Determine the [X, Y] coordinate at the center of the cell enclosing the given text.  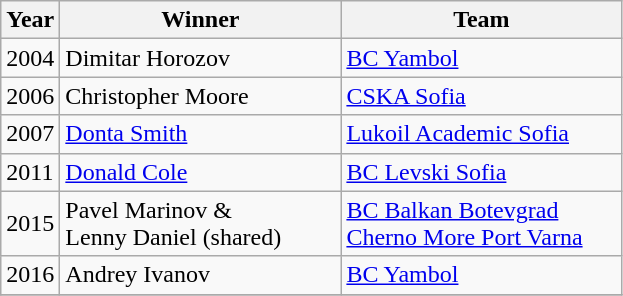
Dimitar Horozov [200, 58]
2015 [30, 224]
Pavel Marinov & Lenny Daniel (shared) [200, 224]
Year [30, 20]
2007 [30, 134]
2011 [30, 172]
2006 [30, 96]
Winner [200, 20]
2004 [30, 58]
2016 [30, 275]
Andrey Ivanov [200, 275]
BC Balkan BotevgradCherno More Port Varna [482, 224]
CSKA Sofia [482, 96]
Christopher Moore [200, 96]
Donald Cole [200, 172]
Donta Smith [200, 134]
Lukoil Academic Sofia [482, 134]
BC Levski Sofia [482, 172]
Team [482, 20]
